Search for the cell housing the specified text and yield its (x, y) center coordinate. 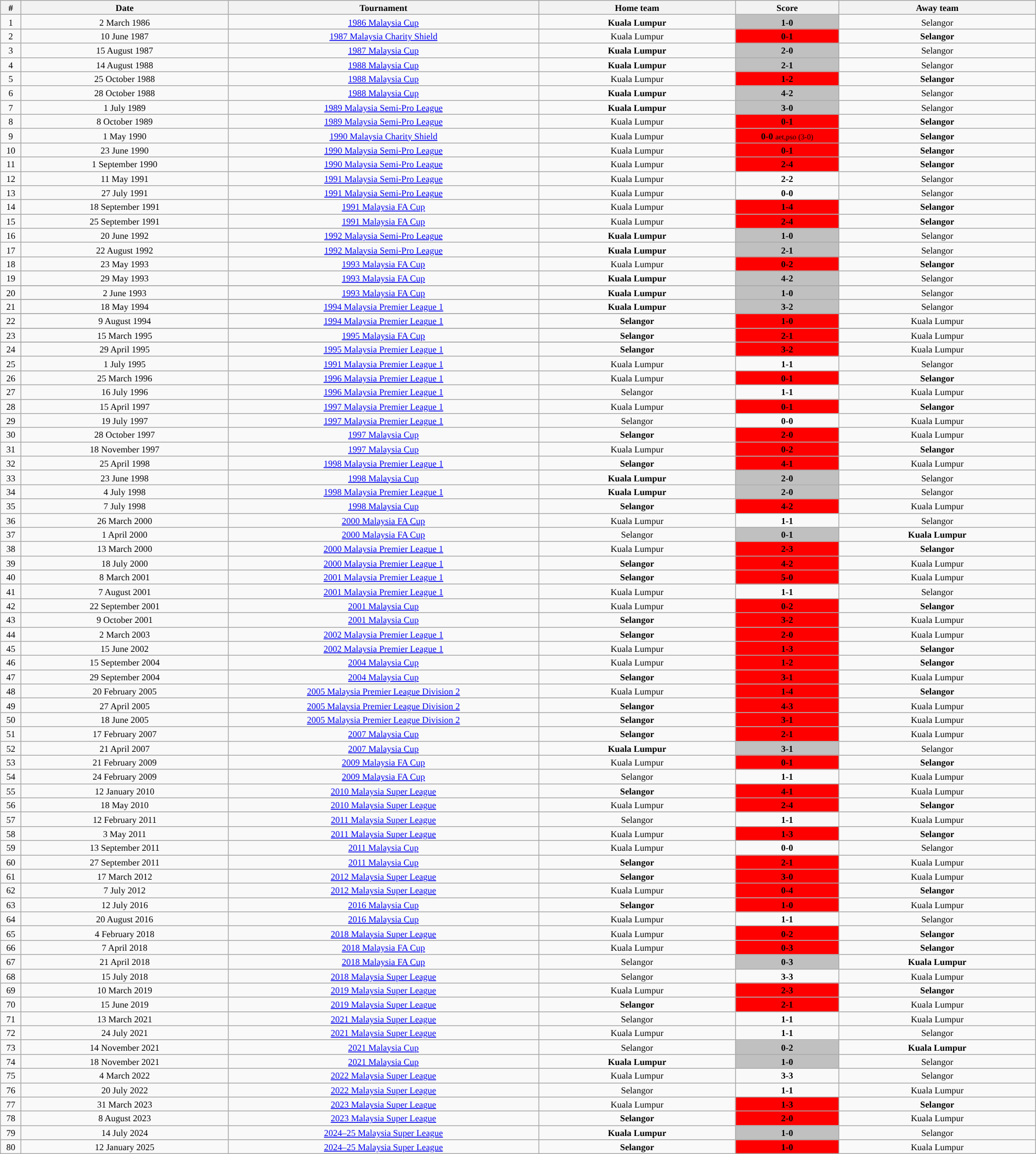
27 April 2005 (125, 705)
10 (11, 150)
29 (11, 421)
23 June 1990 (125, 150)
66 (11, 947)
7 July 2012 (125, 891)
77 (11, 1104)
1986 Malaysia Cup (384, 22)
35 (11, 506)
20 August 2016 (125, 919)
78 (11, 1118)
21 April 2007 (125, 748)
37 (11, 534)
12 July 2016 (125, 905)
4 March 2022 (125, 1075)
9 August 1994 (125, 321)
65 (11, 933)
71 (11, 1018)
73 (11, 1047)
14 August 1988 (125, 64)
18 June 2005 (125, 720)
49 (11, 705)
57 (11, 819)
18 May 2010 (125, 805)
14 November 2021 (125, 1047)
1995 Malaysia Premier League 1 (384, 349)
44 (11, 634)
14 (11, 207)
24 February 2009 (125, 776)
31 March 2023 (125, 1104)
55 (11, 791)
4 February 2018 (125, 933)
18 May 1994 (125, 307)
23 (11, 335)
25 March 1996 (125, 378)
29 April 1995 (125, 349)
0-4 (787, 891)
13 March 2000 (125, 549)
61 (11, 876)
51 (11, 734)
16 July 1996 (125, 392)
18 November 2021 (125, 1061)
25 October 1988 (125, 79)
22 (11, 321)
2-2 (787, 179)
20 June 1992 (125, 235)
27 September 2011 (125, 862)
19 July 1997 (125, 421)
62 (11, 891)
64 (11, 919)
72 (11, 1033)
11 May 1991 (125, 179)
15 March 1995 (125, 335)
74 (11, 1061)
17 (11, 250)
9 (11, 136)
15 June 2002 (125, 649)
20 July 2022 (125, 1090)
8 (11, 121)
20 (11, 292)
15 July 2018 (125, 976)
1995 Malaysia FA Cup (384, 335)
1 May 1990 (125, 136)
23 May 1993 (125, 264)
28 October 1997 (125, 435)
Tournament (384, 8)
13 (11, 193)
22 August 1992 (125, 250)
30 (11, 435)
69 (11, 990)
68 (11, 976)
32 (11, 463)
59 (11, 847)
7 April 2018 (125, 947)
22 September 2001 (125, 605)
23 June 1998 (125, 478)
58 (11, 833)
29 September 2004 (125, 677)
2 March 1986 (125, 22)
11 (11, 164)
0-0 aet,pso (3-0) (787, 136)
2 June 1993 (125, 292)
39 (11, 563)
1987 Malaysia Charity Shield (384, 36)
19 (11, 278)
12 February 2011 (125, 819)
13 March 2021 (125, 1018)
21 April 2018 (125, 962)
28 October 1988 (125, 93)
1 September 1990 (125, 164)
Score (787, 8)
10 June 1987 (125, 36)
7 (11, 107)
14 July 2024 (125, 1133)
Home team (637, 8)
29 May 1993 (125, 278)
54 (11, 776)
8 August 2023 (125, 1118)
8 October 1989 (125, 121)
12 January 2010 (125, 791)
50 (11, 720)
26 (11, 378)
2 March 2003 (125, 634)
33 (11, 478)
16 (11, 235)
38 (11, 549)
53 (11, 762)
75 (11, 1075)
80 (11, 1147)
20 February 2005 (125, 691)
1990 Malaysia Charity Shield (384, 136)
25 (11, 363)
56 (11, 805)
1 April 2000 (125, 534)
15 April 1997 (125, 406)
1 (11, 22)
60 (11, 862)
10 March 2019 (125, 990)
27 (11, 392)
52 (11, 748)
36 (11, 520)
47 (11, 677)
Away team (937, 8)
# (11, 8)
4-3 (787, 705)
6 (11, 93)
15 September 2004 (125, 663)
4 July 1998 (125, 492)
76 (11, 1090)
48 (11, 691)
12 January 2025 (125, 1147)
2 (11, 36)
1 July 1995 (125, 363)
27 July 1991 (125, 193)
Date (125, 8)
7 July 1998 (125, 506)
1987 Malaysia Cup (384, 50)
18 November 1997 (125, 449)
45 (11, 649)
24 (11, 349)
21 February 2009 (125, 762)
15 (11, 221)
31 (11, 449)
17 February 2007 (125, 734)
18 September 1991 (125, 207)
21 (11, 307)
7 August 2001 (125, 591)
15 June 2019 (125, 1004)
18 July 2000 (125, 563)
34 (11, 492)
13 September 2011 (125, 847)
41 (11, 591)
24 July 2021 (125, 1033)
79 (11, 1133)
5-0 (787, 577)
5 (11, 79)
40 (11, 577)
43 (11, 620)
15 August 1987 (125, 50)
12 (11, 179)
4 (11, 64)
28 (11, 406)
70 (11, 1004)
26 March 2000 (125, 520)
17 March 2012 (125, 876)
3 (11, 50)
42 (11, 605)
1 July 1989 (125, 107)
9 October 2001 (125, 620)
8 March 2001 (125, 577)
25 September 1991 (125, 221)
3 May 2011 (125, 833)
46 (11, 663)
18 (11, 264)
67 (11, 962)
25 April 1998 (125, 463)
1991 Malaysia Premier League 1 (384, 363)
63 (11, 905)
